Provide the (X, Y) coordinate of the cell's center where the given text is located.  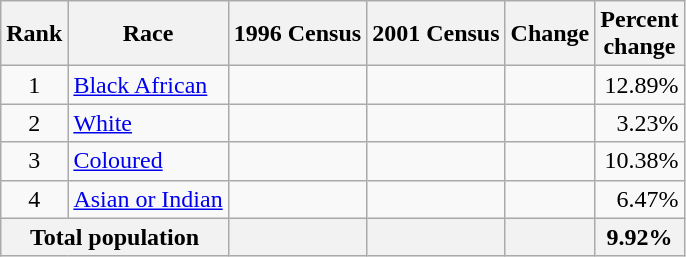
Asian or Indian (148, 199)
2 (34, 123)
Change (550, 34)
9.92% (640, 237)
6.47% (640, 199)
2001 Census (436, 34)
3 (34, 161)
12.89% (640, 85)
Percentchange (640, 34)
Total population (114, 237)
1 (34, 85)
Coloured (148, 161)
Black African (148, 85)
Rank (34, 34)
1996 Census (297, 34)
4 (34, 199)
10.38% (640, 161)
3.23% (640, 123)
Race (148, 34)
White (148, 123)
